Scan for the cell matching the given text and deliver its (x, y) coordinate at center. 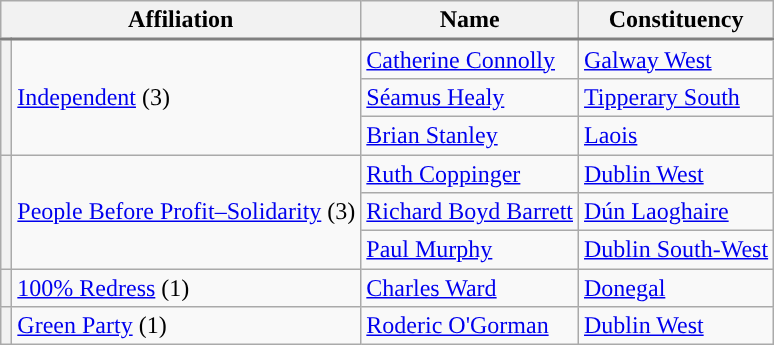
Roderic O'Gorman (470, 326)
Galway West (676, 60)
Dún Laoghaire (676, 212)
Tipperary South (676, 97)
People Before Profit–Solidarity (3) (186, 211)
Charles Ward (470, 288)
Independent (3) (186, 98)
Ruth Coppinger (470, 173)
Paul Murphy (470, 250)
Catherine Connolly (470, 60)
Affiliation (181, 20)
Name (470, 20)
Laois (676, 135)
Dublin South-West (676, 250)
Donegal (676, 288)
Green Party (1) (186, 326)
Séamus Healy (470, 97)
Brian Stanley (470, 135)
Constituency (676, 20)
Richard Boyd Barrett (470, 212)
100% Redress (1) (186, 288)
